Search for the cell housing the specified text and yield its [x, y] center coordinate. 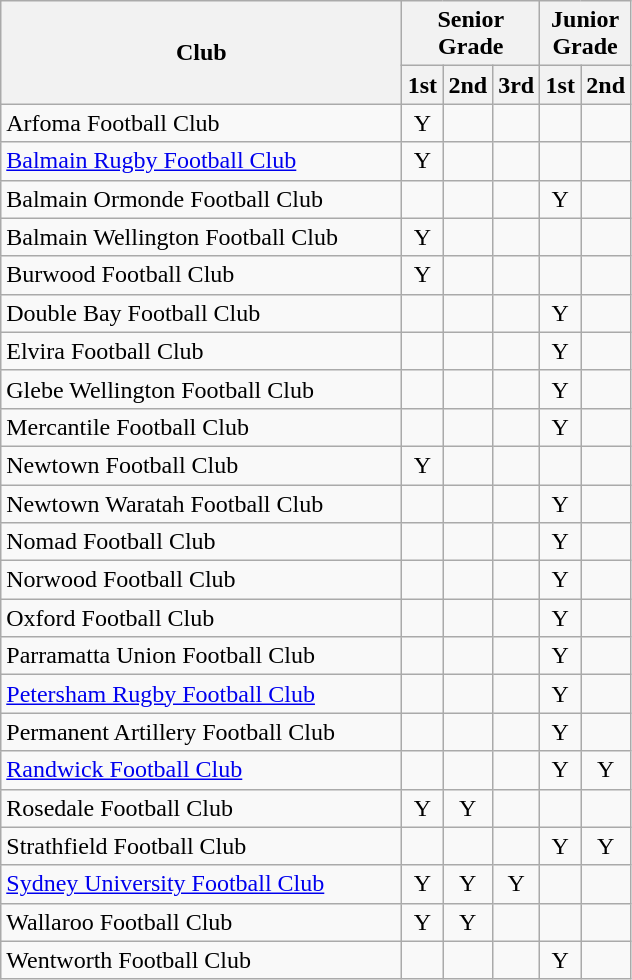
Balmain Wellington Football Club [202, 237]
Strathfield Football Club [202, 846]
Balmain Ormonde Football Club [202, 199]
Elvira Football Club [202, 351]
Newtown Waratah Football Club [202, 503]
Arfoma Football Club [202, 123]
Double Bay Football Club [202, 313]
Balmain Rugby Football Club [202, 161]
Petersham Rugby Football Club [202, 694]
Wallaroo Football Club [202, 922]
Rosedale Football Club [202, 808]
3rd [516, 85]
Oxford Football Club [202, 618]
Mercantile Football Club [202, 427]
Norwood Football Club [202, 580]
Newtown Football Club [202, 465]
Club [202, 52]
Senior Grade [471, 34]
Parramatta Union Football Club [202, 656]
Randwick Football Club [202, 770]
Nomad Football Club [202, 542]
Glebe Wellington Football Club [202, 389]
Wentworth Football Club [202, 960]
Burwood Football Club [202, 275]
Junior Grade [586, 34]
Sydney University Football Club [202, 884]
Permanent Artillery Football Club [202, 732]
